Pinpoint the cell where the given text exists, returning its (X, Y) midpoint coordinate. 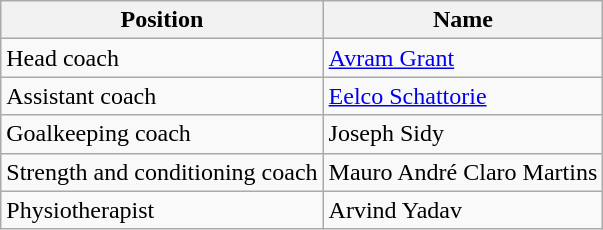
Head coach (162, 58)
Joseph Sidy (463, 134)
Mauro André Claro Martins (463, 172)
Position (162, 20)
Goalkeeping coach (162, 134)
Strength and conditioning coach (162, 172)
Physiotherapist (162, 210)
Name (463, 20)
Eelco Schattorie (463, 96)
Arvind Yadav (463, 210)
Assistant coach (162, 96)
Avram Grant (463, 58)
